Capture the cell that displays the provided text and extract its [X, Y] central coordinate. 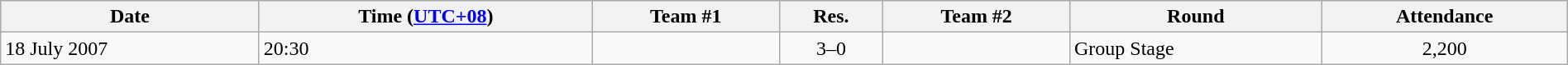
Attendance [1444, 17]
Team #1 [686, 17]
Team #2 [977, 17]
Date [130, 17]
2,200 [1444, 48]
18 July 2007 [130, 48]
Res. [831, 17]
Time (UTC+08) [425, 17]
Round [1196, 17]
20:30 [425, 48]
Group Stage [1196, 48]
3–0 [831, 48]
